Provide the [x, y] coordinate of the cell's center where the given text is located.  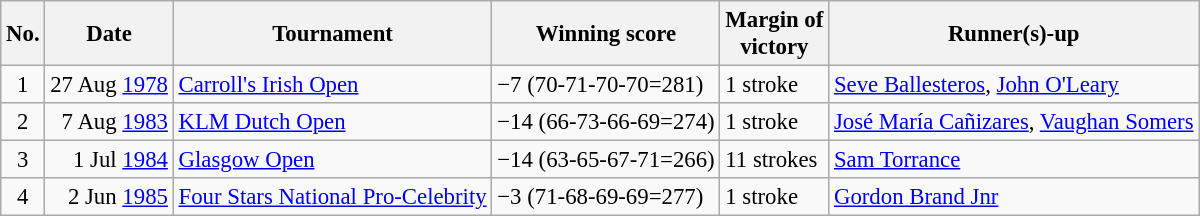
Gordon Brand Jnr [1014, 197]
José María Cañizares, Vaughan Somers [1014, 122]
Runner(s)-up [1014, 34]
2 Jun 1985 [109, 197]
27 Aug 1978 [109, 85]
−7 (70-71-70-70=281) [606, 85]
3 [23, 160]
No. [23, 34]
−14 (63-65-67-71=266) [606, 160]
4 [23, 197]
1 [23, 85]
11 strokes [774, 160]
Glasgow Open [332, 160]
KLM Dutch Open [332, 122]
1 Jul 1984 [109, 160]
−14 (66-73-66-69=274) [606, 122]
2 [23, 122]
Sam Torrance [1014, 160]
Date [109, 34]
Four Stars National Pro-Celebrity [332, 197]
Margin ofvictory [774, 34]
7 Aug 1983 [109, 122]
Seve Ballesteros, John O'Leary [1014, 85]
Winning score [606, 34]
−3 (71-68-69-69=277) [606, 197]
Carroll's Irish Open [332, 85]
Tournament [332, 34]
